Determine the [x, y] coordinate at the center of the cell enclosing the given text.  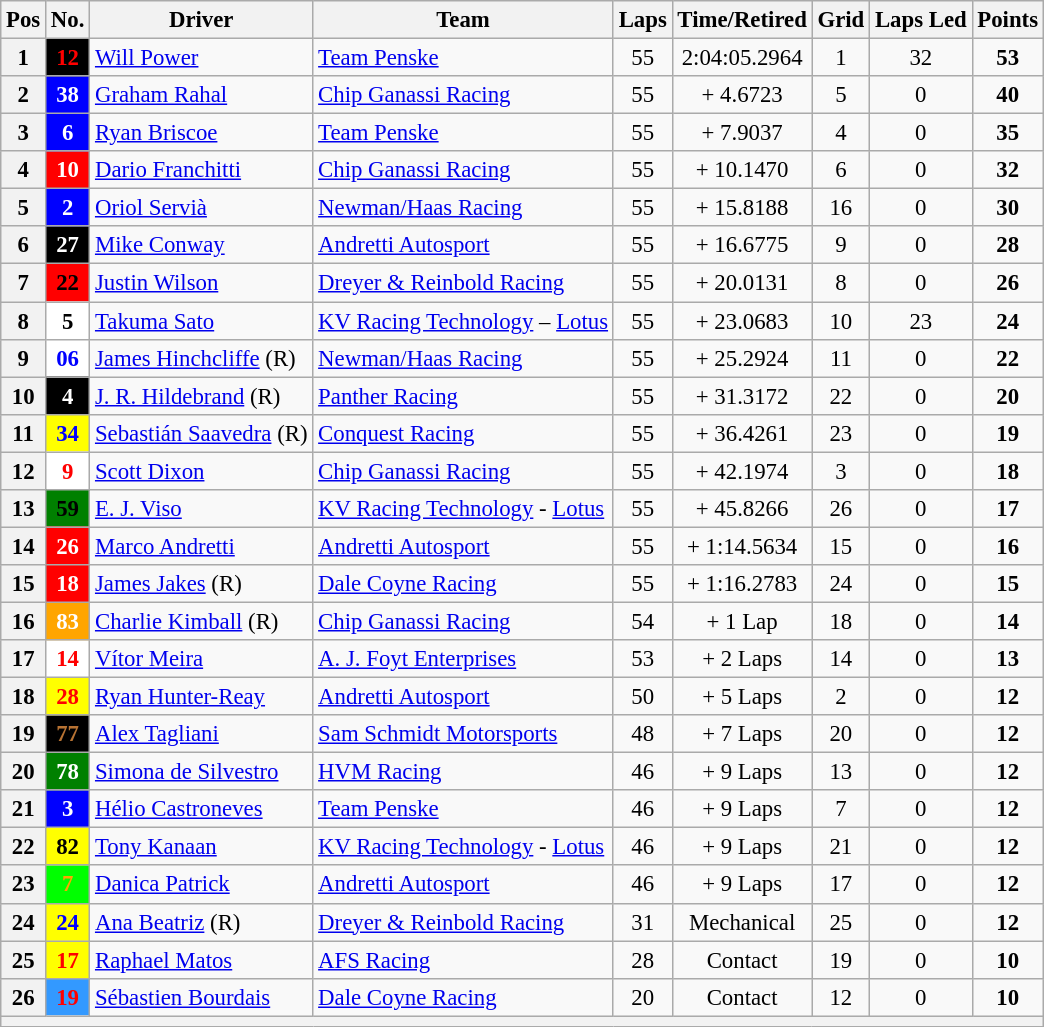
Sebastián Saavedra (R) [202, 433]
+ 1:14.5634 [742, 546]
Marco Andretti [202, 546]
Conquest Racing [464, 433]
Charlie Kimball (R) [202, 621]
James Hinchcliffe (R) [202, 358]
Hélio Castroneves [202, 809]
Ana Beatriz (R) [202, 922]
Team [464, 20]
+ 5 Laps [742, 697]
Ryan Hunter-Reay [202, 697]
KV Racing Technology – Lotus [464, 321]
Will Power [202, 58]
+ 2 Laps [742, 659]
34 [68, 433]
Time/Retired [742, 20]
Driver [202, 20]
50 [642, 697]
AFS Racing [464, 960]
+ 1:16.2783 [742, 584]
+ 16.6775 [742, 245]
38 [68, 95]
Panther Racing [464, 396]
J. R. Hildebrand (R) [202, 396]
+ 25.2924 [742, 358]
30 [1008, 208]
40 [1008, 95]
Dario Franchitti [202, 170]
77 [68, 734]
Laps Led [921, 20]
Pos [24, 20]
Sébastien Bourdais [202, 997]
Justin Wilson [202, 283]
+ 1 Lap [742, 621]
+ 31.3172 [742, 396]
James Jakes (R) [202, 584]
27 [68, 245]
+ 42.1974 [742, 471]
83 [68, 621]
+ 20.0131 [742, 283]
59 [68, 509]
Laps [642, 20]
31 [642, 922]
+ 15.8188 [742, 208]
HVM Racing [464, 772]
2:04:05.2964 [742, 58]
Oriol Servià [202, 208]
Alex Tagliani [202, 734]
Raphael Matos [202, 960]
Graham Rahal [202, 95]
48 [642, 734]
E. J. Viso [202, 509]
54 [642, 621]
+ 10.1470 [742, 170]
82 [68, 847]
Scott Dixon [202, 471]
+ 36.4261 [742, 433]
Points [1008, 20]
No. [68, 20]
+ 7 Laps [742, 734]
78 [68, 772]
Mechanical [742, 922]
Tony Kanaan [202, 847]
A. J. Foyt Enterprises [464, 659]
Takuma Sato [202, 321]
06 [68, 358]
Simona de Silvestro [202, 772]
+ 4.6723 [742, 95]
Danica Patrick [202, 885]
Grid [840, 20]
Mike Conway [202, 245]
+ 45.8266 [742, 509]
Sam Schmidt Motorsports [464, 734]
+ 7.9037 [742, 133]
Ryan Briscoe [202, 133]
35 [1008, 133]
+ 23.0683 [742, 321]
Vítor Meira [202, 659]
